Return the [X, Y] coordinate for the center point of the cell that contains the specified text.  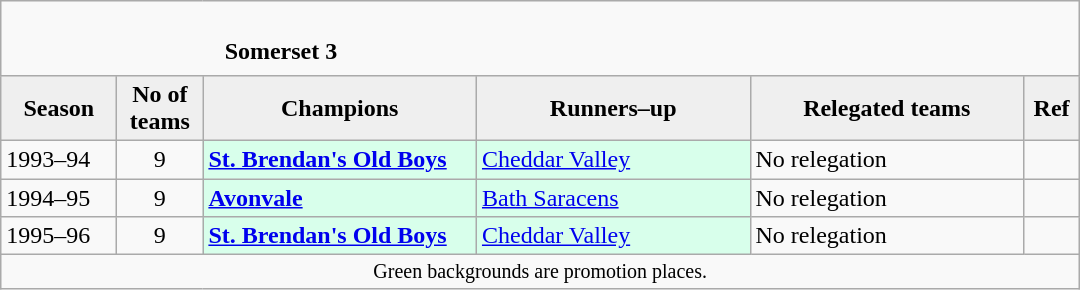
Bath Saracens [613, 197]
1994–95 [59, 197]
Relegated teams [887, 108]
Ref [1052, 108]
Season [59, 108]
Runners–up [613, 108]
1993–94 [59, 159]
1995–96 [59, 236]
Champions [340, 108]
Green backgrounds are promotion places. [540, 272]
Avonvale [340, 197]
No of teams [160, 108]
